Identify which cell holds the provided text, then report its [x, y] central coordinate. 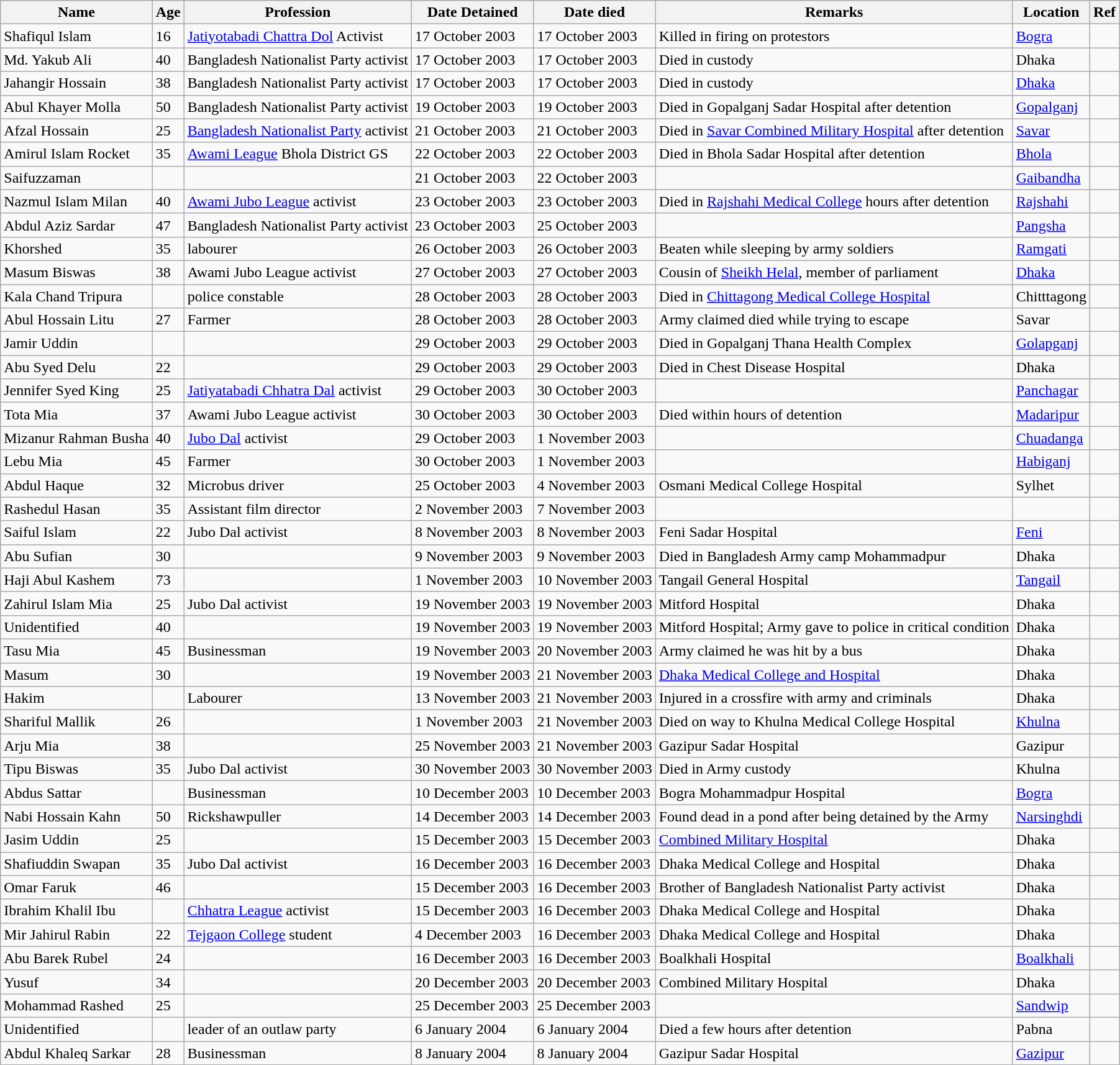
Bogra Mohammadpur Hospital [834, 793]
Abdus Sattar [76, 793]
Mohammad Rashed [76, 1005]
Nabi Hossain Kahn [76, 816]
Jamir Uddin [76, 344]
Saiful Islam [76, 532]
Shafiqul Islam [76, 36]
Killed in firing on protestors [834, 36]
Injured in a crossfire with army and criminals [834, 698]
Age [168, 12]
Died a few hours after detention [834, 1029]
Died in Army custody [834, 769]
Jatiyotabadi Chattra Dol Activist [298, 36]
Jahangir Hossain [76, 83]
leader of an outlaw party [298, 1029]
Beaten while sleeping by army soldiers [834, 249]
police constable [298, 296]
Died in Savar Combined Military Hospital after detention [834, 130]
Jatiyatabadi Chhatra Dal activist [298, 391]
Died on way to Khulna Medical College Hospital [834, 722]
Army claimed died while trying to escape [834, 320]
Abu Syed Delu [76, 367]
Abu Sufian [76, 556]
16 [168, 36]
Boalkhali Hospital [834, 958]
Tota Mia [76, 414]
Location [1051, 12]
Zahirul Islam Mia [76, 603]
Tasu Mia [76, 651]
Army claimed he was hit by a bus [834, 651]
Sylhet [1051, 485]
Golapganj [1051, 344]
Abu Barek Rubel [76, 958]
Name [76, 12]
Afzal Hossain [76, 130]
Abul Khayer Molla [76, 107]
Md. Yakub Ali [76, 60]
Mir Jahirul Rabin [76, 935]
labourer [298, 249]
Saifuzzaman [76, 178]
Amirul Islam Rocket [76, 154]
Rashedul Hasan [76, 509]
Died within hours of detention [834, 414]
Brother of Bangladesh Nationalist Party activist [834, 887]
Rickshawpuller [298, 816]
Cousin of Sheikh Helal, member of parliament [834, 272]
25 November 2003 [473, 746]
Omar Faruk [76, 887]
Mitford Hospital [834, 603]
32 [168, 485]
Shariful Mallik [76, 722]
Jennifer Syed King [76, 391]
Date Detained [473, 12]
Awami League Bhola District GS [298, 154]
Ramgati [1051, 249]
Chitttagong [1051, 296]
Abul Hossain Litu [76, 320]
Microbus driver [298, 485]
Tangail [1051, 580]
20 November 2003 [594, 651]
Died in Chest Disease Hospital [834, 367]
4 November 2003 [594, 485]
Haji Abul Kashem [76, 580]
Tejgaon College student [298, 935]
Chhatra League activist [298, 911]
Abdul Khaleq Sarkar [76, 1053]
Remarks [834, 12]
Pabna [1051, 1029]
27 [168, 320]
Died in Gopalganj Sadar Hospital after detention [834, 107]
Yusuf [76, 982]
4 December 2003 [473, 935]
Chuadanga [1051, 438]
46 [168, 887]
Masum Biswas [76, 272]
Pangsha [1051, 225]
Abdul Aziz Sardar [76, 225]
Rajshahi [1051, 201]
Profession [298, 12]
Bhola [1051, 154]
28 [168, 1053]
Khorshed [76, 249]
Madaripur [1051, 414]
24 [168, 958]
Masum [76, 674]
10 November 2003 [594, 580]
34 [168, 982]
Sandwip [1051, 1005]
Kala Chand Tripura [76, 296]
73 [168, 580]
Ref [1104, 12]
Died in Rajshahi Medical College hours after detention [834, 201]
Lebu Mia [76, 462]
Nazmul Islam Milan [76, 201]
Died in Bangladesh Army camp Mohammadpur [834, 556]
Died in Chittagong Medical College Hospital [834, 296]
Shafiuddin Swapan [76, 864]
Jasim Uddin [76, 840]
Gopalganj [1051, 107]
Feni [1051, 532]
Osmani Medical College Hospital [834, 485]
Assistant film director [298, 509]
Mizanur Rahman Busha [76, 438]
Tipu Biswas [76, 769]
26 [168, 722]
2 November 2003 [473, 509]
Died in Bhola Sadar Hospital after detention [834, 154]
Panchagar [1051, 391]
Gaibandha [1051, 178]
Mitford Hospital; Army gave to police in critical condition [834, 627]
Narsinghdi [1051, 816]
Boalkhali [1051, 958]
Hakim [76, 698]
37 [168, 414]
Arju Mia [76, 746]
Found dead in a pond after being detained by the Army [834, 816]
47 [168, 225]
13 November 2003 [473, 698]
Ibrahim Khalil Ibu [76, 911]
Died in Gopalganj Thana Health Complex [834, 344]
Tangail General Hospital [834, 580]
Abdul Haque [76, 485]
Date died [594, 12]
7 November 2003 [594, 509]
Feni Sadar Hospital [834, 532]
Habiganj [1051, 462]
Labourer [298, 698]
